Locate the cell with the specified text and output its (X, Y) center coordinate. 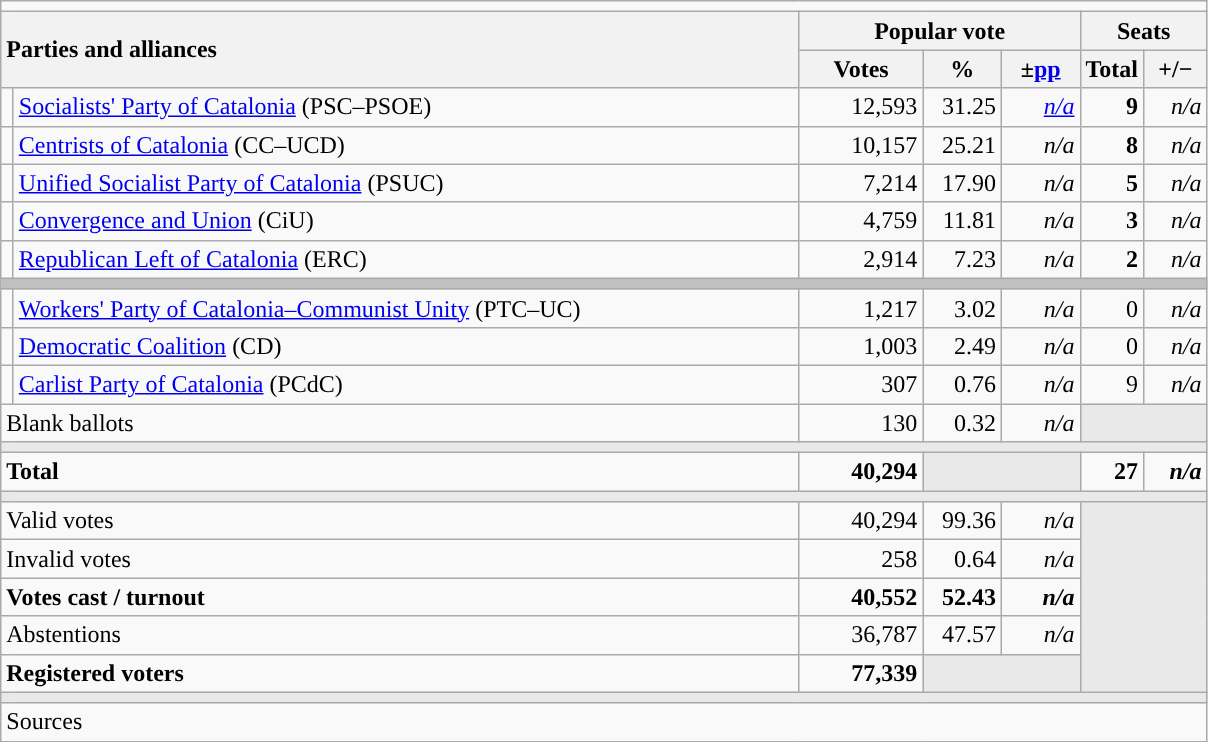
1,003 (861, 346)
Blank ballots (400, 423)
Carlist Party of Catalonia (PCdC) (406, 384)
Centrists of Catalonia (CC–UCD) (406, 145)
Parties and alliances (400, 50)
3 (1112, 221)
17.90 (962, 183)
Abstentions (400, 635)
Invalid votes (400, 559)
77,339 (861, 673)
Republican Left of Catalonia (ERC) (406, 259)
Unified Socialist Party of Catalonia (PSUC) (406, 183)
25.21 (962, 145)
27 (1112, 472)
36,787 (861, 635)
1,217 (861, 308)
130 (861, 423)
3.02 (962, 308)
% (962, 69)
5 (1112, 183)
Valid votes (400, 521)
Seats (1144, 31)
99.36 (962, 521)
10,157 (861, 145)
+/− (1176, 69)
8 (1112, 145)
Workers' Party of Catalonia–Communist Unity (PTC–UC) (406, 308)
±pp (1040, 69)
258 (861, 559)
0.64 (962, 559)
0.32 (962, 423)
11.81 (962, 221)
47.57 (962, 635)
307 (861, 384)
Convergence and Union (CiU) (406, 221)
4,759 (861, 221)
Popular vote (940, 31)
31.25 (962, 107)
7,214 (861, 183)
12,593 (861, 107)
Registered voters (400, 673)
2,914 (861, 259)
Votes cast / turnout (400, 597)
2 (1112, 259)
Votes (861, 69)
Socialists' Party of Catalonia (PSC–PSOE) (406, 107)
Sources (604, 722)
40,552 (861, 597)
2.49 (962, 346)
7.23 (962, 259)
Democratic Coalition (CD) (406, 346)
0.76 (962, 384)
52.43 (962, 597)
